Locate the cell with the specified text and output its (X, Y) center coordinate. 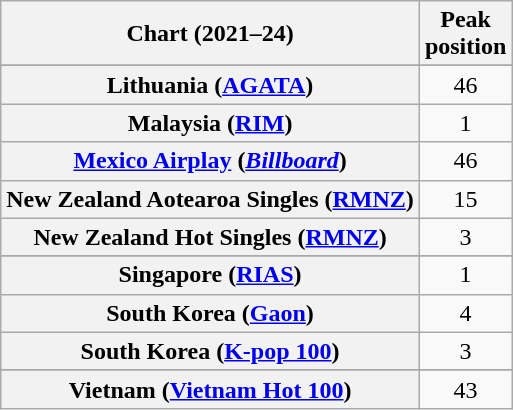
15 (465, 199)
New Zealand Hot Singles (RMNZ) (210, 237)
Chart (2021–24) (210, 34)
Vietnam (Vietnam Hot 100) (210, 389)
South Korea (K-pop 100) (210, 351)
Malaysia (RIM) (210, 123)
New Zealand Aotearoa Singles (RMNZ) (210, 199)
South Korea (Gaon) (210, 313)
4 (465, 313)
Peakposition (465, 34)
Mexico Airplay (Billboard) (210, 161)
43 (465, 389)
Singapore (RIAS) (210, 275)
Lithuania (AGATA) (210, 85)
